Return the [X, Y] coordinate for the center point of the cell that contains the specified text.  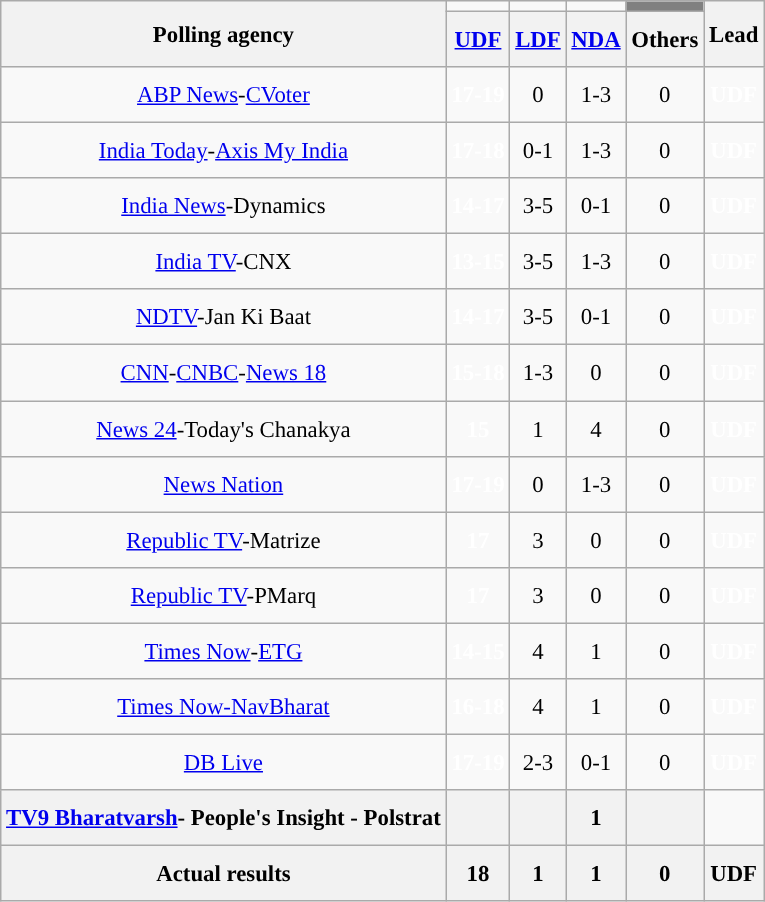
DB Live [224, 762]
13-15 [478, 262]
Republic TV-PMarq [224, 595]
LDF [538, 40]
News Nation [224, 484]
Lead [734, 34]
Polling agency [224, 34]
ABP News-CVoter [224, 95]
15-18 [478, 373]
CNN-CNBC-News 18 [224, 373]
17-18 [478, 151]
India Today-Axis My India [224, 151]
Others [665, 40]
TV9 Bharatvarsh- People's Insight - Polstrat [224, 818]
Actual results [224, 873]
Times Now-ETG [224, 651]
India TV-CNX [224, 262]
14-15 [478, 651]
Times Now-NavBharat [224, 707]
News 24-Today's Chanakya [224, 429]
Republic TV-Matrize [224, 540]
India News-Dynamics [224, 206]
NDTV-Jan Ki Baat [224, 318]
NDA [596, 40]
2-3 [538, 762]
16-18 [478, 707]
18 [478, 873]
15 [478, 429]
